Find where the given text appears and provide that cell's center as (x, y) coordinate. 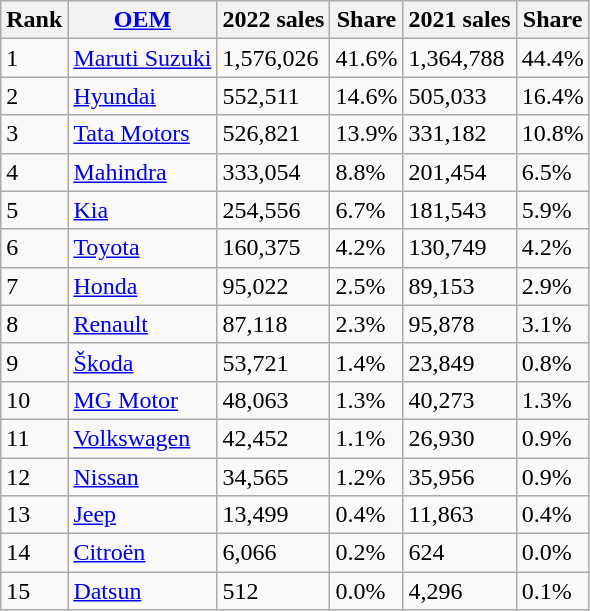
13.9% (366, 134)
201,454 (460, 172)
4,296 (460, 591)
6.5% (552, 172)
14.6% (366, 96)
87,118 (274, 324)
26,930 (460, 438)
2.3% (366, 324)
23,849 (460, 362)
624 (460, 553)
48,063 (274, 400)
8.8% (366, 172)
5.9% (552, 210)
44.4% (552, 58)
10 (34, 400)
8 (34, 324)
9 (34, 362)
331,182 (460, 134)
35,956 (460, 477)
1 (34, 58)
42,452 (274, 438)
1.2% (366, 477)
12 (34, 477)
MG Motor (142, 400)
512 (274, 591)
0.1% (552, 591)
Volkswagen (142, 438)
2.5% (366, 286)
6.7% (366, 210)
2021 sales (460, 20)
Datsun (142, 591)
Škoda (142, 362)
95,878 (460, 324)
13 (34, 515)
OEM (142, 20)
Kia (142, 210)
Nissan (142, 477)
40,273 (460, 400)
14 (34, 553)
160,375 (274, 248)
7 (34, 286)
6,066 (274, 553)
Rank (34, 20)
1.1% (366, 438)
Toyota (142, 248)
5 (34, 210)
6 (34, 248)
505,033 (460, 96)
3 (34, 134)
53,721 (274, 362)
181,543 (460, 210)
2022 sales (274, 20)
254,556 (274, 210)
1.4% (366, 362)
34,565 (274, 477)
Jeep (142, 515)
0.8% (552, 362)
552,511 (274, 96)
3.1% (552, 324)
526,821 (274, 134)
2.9% (552, 286)
Tata Motors (142, 134)
1,576,026 (274, 58)
333,054 (274, 172)
15 (34, 591)
Renault (142, 324)
Mahindra (142, 172)
Citroën (142, 553)
2 (34, 96)
10.8% (552, 134)
95,022 (274, 286)
130,749 (460, 248)
89,153 (460, 286)
0.2% (366, 553)
4 (34, 172)
Maruti Suzuki (142, 58)
16.4% (552, 96)
Honda (142, 286)
11 (34, 438)
1,364,788 (460, 58)
13,499 (274, 515)
41.6% (366, 58)
11,863 (460, 515)
Hyundai (142, 96)
